Pinpoint the cell where the given text exists, returning its [x, y] midpoint coordinate. 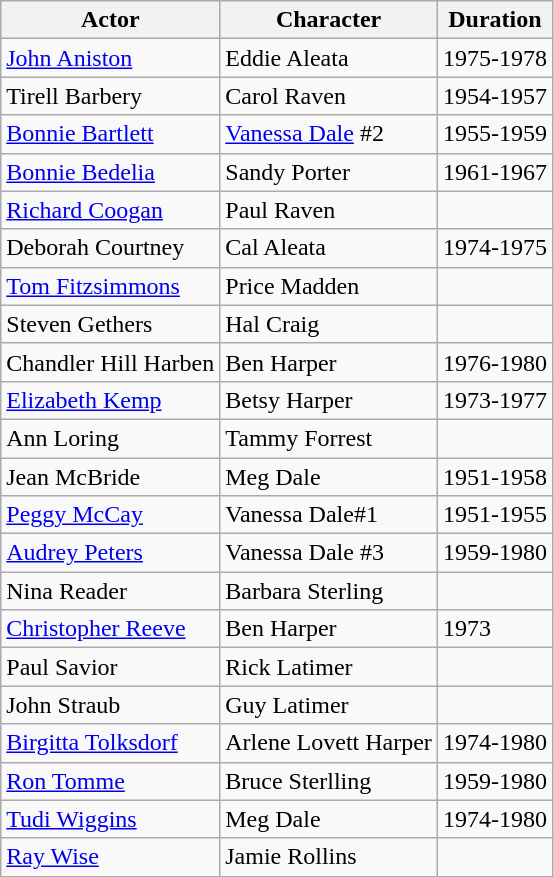
Vanessa Dale #2 [329, 134]
John Aniston [110, 58]
Birgitta Tolksdorf [110, 743]
Nina Reader [110, 591]
Paul Raven [329, 210]
Audrey Peters [110, 553]
Betsy Harper [329, 400]
Eddie Aleata [329, 58]
Tudi Wiggins [110, 819]
1973-1977 [494, 400]
Character [329, 20]
Sandy Porter [329, 172]
Ray Wise [110, 857]
Jean McBride [110, 477]
Tirell Barbery [110, 96]
1954-1957 [494, 96]
Jamie Rollins [329, 857]
Arlene Lovett Harper [329, 743]
1955-1959 [494, 134]
Ann Loring [110, 438]
1961-1967 [494, 172]
Barbara Sterling [329, 591]
Deborah Courtney [110, 248]
Vanessa Dale#1 [329, 515]
Peggy McCay [110, 515]
Steven Gethers [110, 324]
Bonnie Bedelia [110, 172]
Tom Fitzsimmons [110, 286]
1976-1980 [494, 362]
Bonnie Bartlett [110, 134]
Price Madden [329, 286]
Guy Latimer [329, 705]
Rick Latimer [329, 667]
1951-1958 [494, 477]
Duration [494, 20]
Christopher Reeve [110, 629]
Hal Craig [329, 324]
Bruce Sterlling [329, 781]
Carol Raven [329, 96]
Elizabeth Kemp [110, 400]
Tammy Forrest [329, 438]
Paul Savior [110, 667]
Cal Aleata [329, 248]
1975-1978 [494, 58]
1951-1955 [494, 515]
1973 [494, 629]
1974-1975 [494, 248]
Chandler Hill Harben [110, 362]
Richard Coogan [110, 210]
Ron Tomme [110, 781]
Vanessa Dale #3 [329, 553]
Actor [110, 20]
John Straub [110, 705]
